Detect which cell encompasses the target text, then output its (x, y) center coordinate. 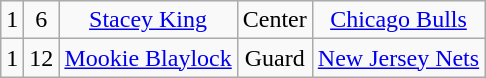
6 (42, 20)
New Jersey Nets (398, 58)
Chicago Bulls (398, 20)
12 (42, 58)
Guard (274, 58)
Mookie Blaylock (148, 58)
Center (274, 20)
Stacey King (148, 20)
